Scan for the cell matching the given text and deliver its [X, Y] coordinate at center. 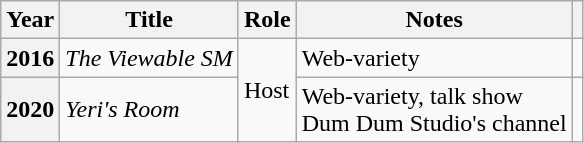
2016 [30, 58]
Host [267, 90]
2020 [30, 110]
Yeri's Room [150, 110]
Title [150, 20]
Web-variety [434, 58]
The Viewable SM [150, 58]
Role [267, 20]
Web-variety, talk showDum Dum Studio's channel [434, 110]
Notes [434, 20]
Year [30, 20]
